Search for the cell housing the specified text and yield its (x, y) center coordinate. 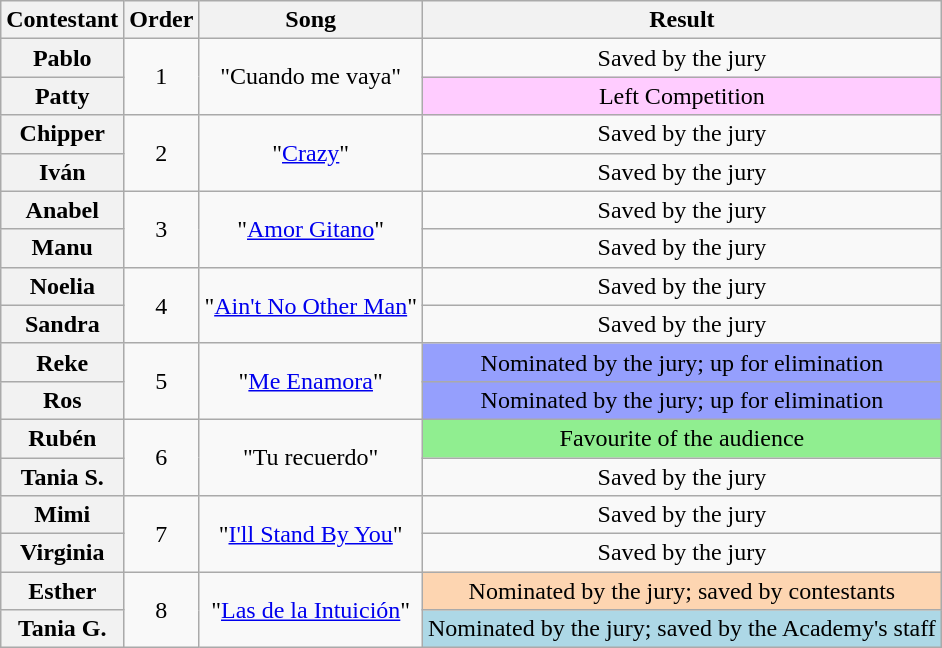
Tania G. (62, 629)
Result (682, 20)
7 (162, 534)
Ros (62, 400)
Noelia (62, 286)
Reke (62, 362)
Anabel (62, 210)
"Crazy" (311, 153)
Left Competition (682, 96)
Tania S. (62, 477)
Mimi (62, 515)
Favourite of the audience (682, 438)
Song (311, 20)
4 (162, 305)
8 (162, 610)
Sandra (62, 324)
Nominated by the jury; saved by the Academy's staff (682, 629)
"Ain't No Other Man" (311, 305)
1 (162, 77)
Patty (62, 96)
"Me Enamora" (311, 381)
"Amor Gitano" (311, 229)
Iván (62, 172)
Contestant (62, 20)
"Las de la Intuición" (311, 610)
Esther (62, 591)
Order (162, 20)
Manu (62, 248)
5 (162, 381)
"Cuando me vaya" (311, 77)
Rubén (62, 438)
Chipper (62, 134)
Pablo (62, 58)
"Tu recuerdo" (311, 457)
Virginia (62, 553)
2 (162, 153)
3 (162, 229)
"I'll Stand By You" (311, 534)
6 (162, 457)
Nominated by the jury; saved by contestants (682, 591)
